Identify which cell holds the provided text, then report its (X, Y) central coordinate. 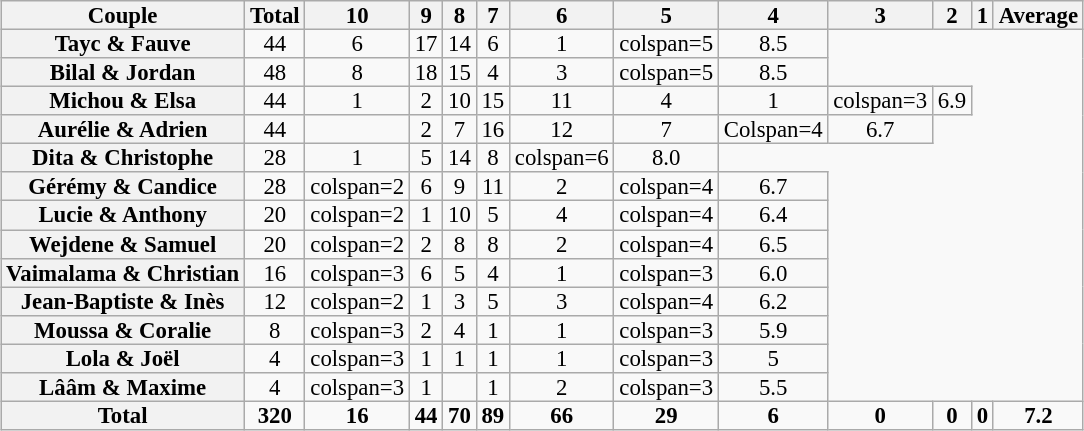
Colspan=4 (773, 130)
Moussa & Coralie (123, 330)
6.5 (773, 244)
Aurélie & Adrien (123, 130)
89 (492, 416)
66 (562, 416)
48 (275, 72)
Gérémy & Candice (123, 186)
Lucie & Anthony (123, 216)
Jean-Baptiste & Inès (123, 302)
7.2 (1038, 416)
18 (426, 72)
6.0 (773, 272)
8.0 (666, 158)
Tayc & Fauve (123, 44)
Dita & Christophe (123, 158)
Bilal & Jordan (123, 72)
Vaimalama & Christian (123, 272)
Wejdene & Samuel (123, 244)
320 (275, 416)
Lola & Joël (123, 358)
Lââm & Maxime (123, 386)
colspan=6 (562, 158)
5.9 (773, 330)
5.5 (773, 386)
17 (426, 44)
Michou & Elsa (123, 102)
6.9 (952, 102)
Average (1038, 16)
29 (666, 416)
6.2 (773, 302)
6.4 (773, 216)
70 (460, 416)
Couple (123, 16)
